Identify which cell holds the provided text, then report its [X, Y] central coordinate. 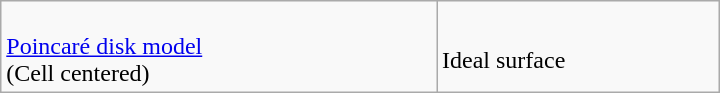
Ideal surface [578, 47]
Poincaré disk model(Cell centered) [219, 47]
